Return the [X, Y] coordinate for the center point of the cell that contains the specified text.  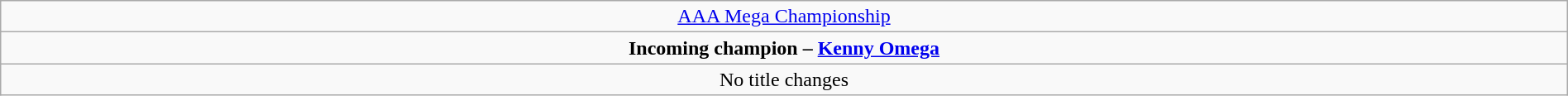
AAA Mega Championship [784, 17]
No title changes [784, 79]
Incoming champion – Kenny Omega [784, 48]
